Output the (x, y) coordinate of the center of the cell containing the given text.  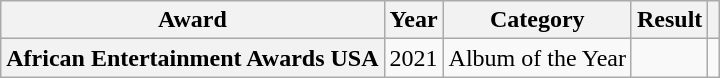
African Entertainment Awards USA (192, 58)
Album of the Year (537, 58)
2021 (414, 58)
Award (192, 20)
Year (414, 20)
Result (669, 20)
Category (537, 20)
